Determine the (X, Y) coordinate at the center of the cell enclosing the given text.  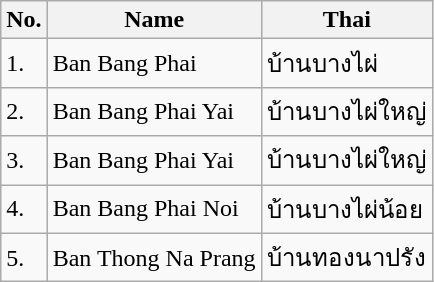
Ban Thong Na Prang (154, 258)
Ban Bang Phai Noi (154, 208)
5. (24, 258)
บ้านทองนาปรัง (347, 258)
Thai (347, 20)
บ้านบางไผ่ (347, 64)
1. (24, 64)
No. (24, 20)
บ้านบางไผ่น้อย (347, 208)
2. (24, 112)
3. (24, 160)
Ban Bang Phai (154, 64)
Name (154, 20)
4. (24, 208)
